Output the [x, y] coordinate of the center of the cell containing the given text.  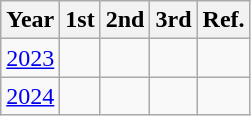
3rd [174, 20]
2024 [30, 96]
2023 [30, 58]
1st [80, 20]
Ref. [224, 20]
Year [30, 20]
2nd [125, 20]
